Pinpoint the cell where the given text exists, returning its [x, y] midpoint coordinate. 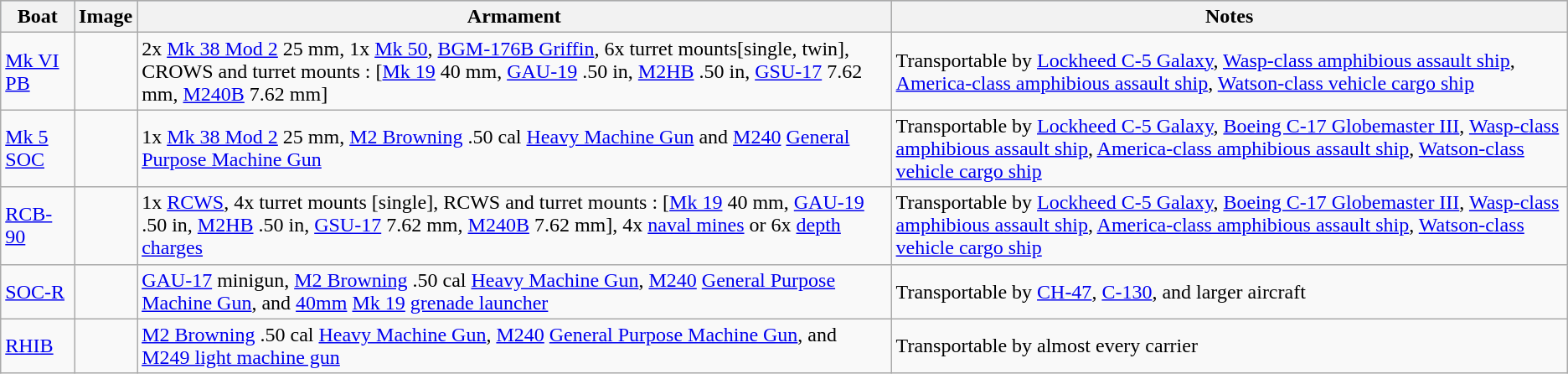
RCB-90 [38, 226]
Boat [38, 17]
Mk 5 SOC [38, 148]
RHIB [38, 345]
SOC-R [38, 292]
Image [106, 17]
Mk VI PB [38, 71]
Transportable by almost every carrier [1230, 345]
GAU-17 minigun, M2 Browning .50 cal Heavy Machine Gun, M240 General Purpose Machine Gun, and 40mm Mk 19 grenade launcher [514, 292]
Notes [1230, 17]
Armament [514, 17]
M2 Browning .50 cal Heavy Machine Gun, M240 General Purpose Machine Gun, and M249 light machine gun [514, 345]
1x Mk 38 Mod 2 25 mm, M2 Browning .50 cal Heavy Machine Gun and M240 General Purpose Machine Gun [514, 148]
Transportable by CH-47, C-130, and larger aircraft [1230, 292]
Transportable by Lockheed C-5 Galaxy, Wasp-class amphibious assault ship, America-class amphibious assault ship, Watson-class vehicle cargo ship [1230, 71]
